Extract the (x, y) coordinate from the center of the cell holding the provided text.  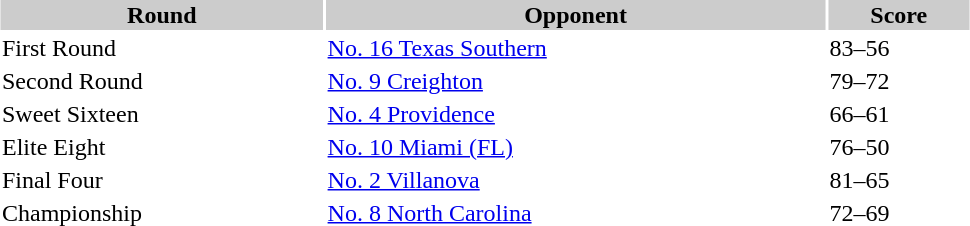
No. 4 Providence (576, 114)
Sweet Sixteen (162, 114)
No. 16 Texas Southern (576, 48)
66–61 (898, 114)
81–65 (898, 180)
Round (162, 15)
79–72 (898, 81)
76–50 (898, 147)
No. 9 Creighton (576, 81)
Opponent (576, 15)
First Round (162, 48)
Final Four (162, 180)
Score (898, 15)
Second Round (162, 81)
No. 2 Villanova (576, 180)
Elite Eight (162, 147)
83–56 (898, 48)
No. 10 Miami (FL) (576, 147)
